From the cell containing the given text, extract its center point as [x, y] coordinate. 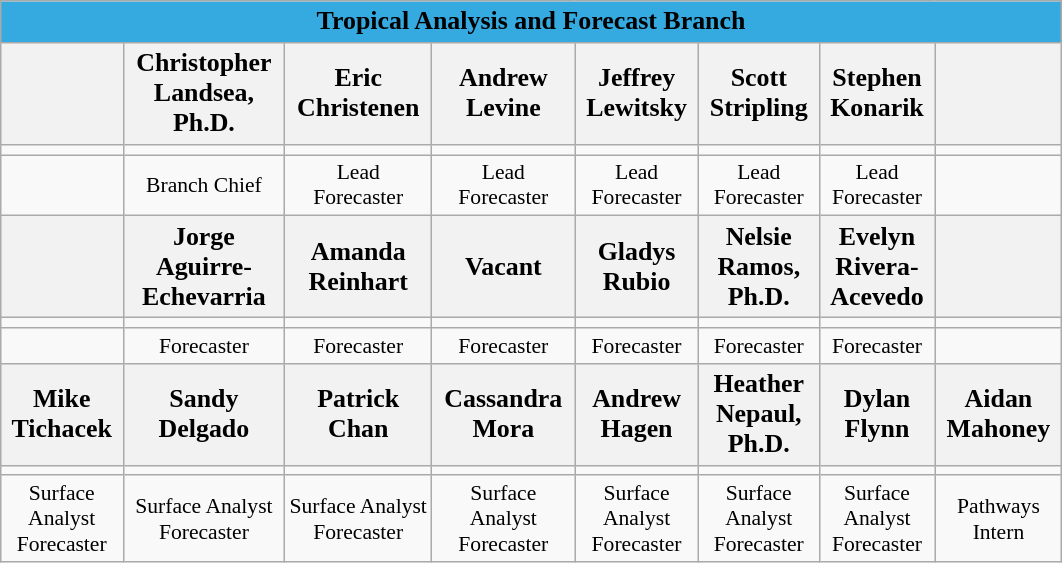
Jeffrey Lewitsky [637, 94]
Mike Tichacek [62, 415]
Gladys Rubio [637, 267]
Scott Stripling [758, 94]
Andrew Levine [504, 94]
Jorge Aguirre-Echevarria [204, 267]
Sandy Delgado [204, 415]
Patrick Chan [358, 415]
Stephen Konarik [877, 94]
Andrew Hagen [637, 415]
Tropical Analysis and Forecast Branch [531, 22]
Heather Nepaul, Ph.D. [758, 415]
Vacant [504, 267]
Amanda Reinhart [358, 267]
Branch Chief [204, 186]
Eric Christenen [358, 94]
Christopher Landsea, Ph.D. [204, 94]
Pathways Intern [998, 520]
Nelsie Ramos, Ph.D. [758, 267]
Aidan Mahoney [998, 415]
Evelyn Rivera-Acevedo [877, 267]
Dylan Flynn [877, 415]
Cassandra Mora [504, 415]
